Detect which cell encompasses the target text, then output its [x, y] center coordinate. 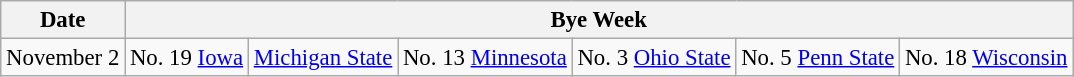
Date [63, 20]
November 2 [63, 58]
Michigan State [322, 58]
Bye Week [599, 20]
No. 13 Minnesota [485, 58]
No. 19 Iowa [187, 58]
No. 5 Penn State [818, 58]
No. 18 Wisconsin [986, 58]
No. 3 Ohio State [654, 58]
